Return the (X, Y) coordinate for the center point of the cell that contains the specified text.  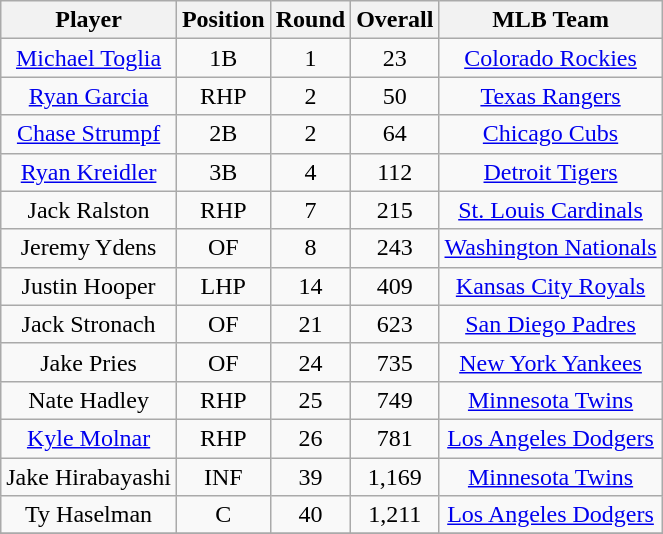
Position (223, 20)
39 (310, 477)
Texas Rangers (550, 96)
25 (310, 400)
Ryan Garcia (89, 96)
24 (310, 362)
3B (223, 172)
749 (395, 400)
112 (395, 172)
MLB Team (550, 20)
Kyle Molnar (89, 438)
623 (395, 324)
INF (223, 477)
215 (395, 210)
21 (310, 324)
Round (310, 20)
Ty Haselman (89, 515)
C (223, 515)
2B (223, 134)
San Diego Padres (550, 324)
14 (310, 286)
Nate Hadley (89, 400)
Kansas City Royals (550, 286)
Colorado Rockies (550, 58)
Ryan Kreidler (89, 172)
781 (395, 438)
Michael Toglia (89, 58)
Jake Hirabayashi (89, 477)
1,211 (395, 515)
Chase Strumpf (89, 134)
St. Louis Cardinals (550, 210)
Overall (395, 20)
50 (395, 96)
Jake Pries (89, 362)
26 (310, 438)
Chicago Cubs (550, 134)
Jack Stronach (89, 324)
1,169 (395, 477)
409 (395, 286)
New York Yankees (550, 362)
Detroit Tigers (550, 172)
Jack Ralston (89, 210)
Jeremy Ydens (89, 248)
64 (395, 134)
40 (310, 515)
Justin Hooper (89, 286)
8 (310, 248)
4 (310, 172)
735 (395, 362)
Player (89, 20)
1 (310, 58)
7 (310, 210)
1B (223, 58)
243 (395, 248)
23 (395, 58)
LHP (223, 286)
Washington Nationals (550, 248)
